Return the (x, y) coordinate for the center point of the cell that contains the specified text.  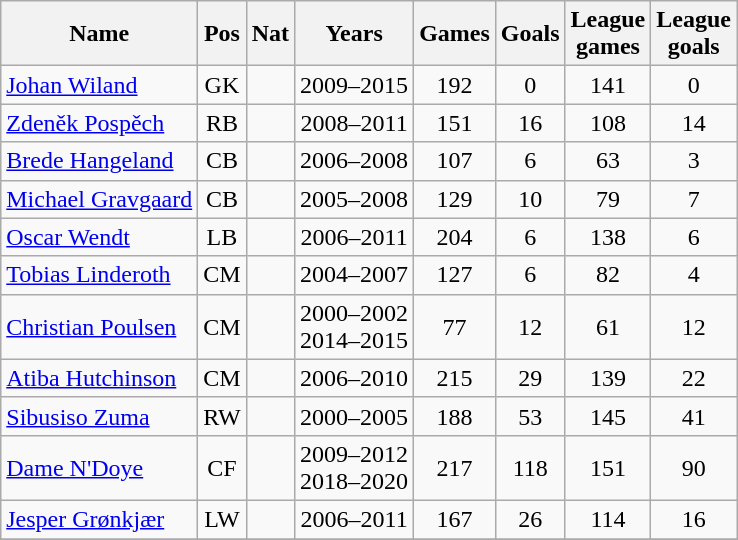
127 (455, 275)
192 (455, 85)
141 (608, 85)
Dame N'Doye (100, 468)
LB (222, 237)
138 (608, 237)
2008–2011 (354, 123)
2005–2008 (354, 199)
Atiba Hutchinson (100, 378)
53 (530, 416)
204 (455, 237)
139 (608, 378)
Zdeněk Pospěch (100, 123)
167 (455, 519)
2000–2005 (354, 416)
118 (530, 468)
22 (694, 378)
2009–20122018–2020 (354, 468)
107 (455, 161)
215 (455, 378)
77 (455, 326)
82 (608, 275)
2006–2008 (354, 161)
Jesper Grønkjær (100, 519)
29 (530, 378)
2006–2010 (354, 378)
GK (222, 85)
Goals (530, 34)
2004–2007 (354, 275)
RW (222, 416)
114 (608, 519)
RB (222, 123)
90 (694, 468)
Years (354, 34)
Christian Poulsen (100, 326)
Johan Wiland (100, 85)
3 (694, 161)
61 (608, 326)
145 (608, 416)
4 (694, 275)
2000–20022014–2015 (354, 326)
LW (222, 519)
CF (222, 468)
Sibusiso Zuma (100, 416)
26 (530, 519)
Games (455, 34)
14 (694, 123)
108 (608, 123)
7 (694, 199)
63 (608, 161)
Pos (222, 34)
129 (455, 199)
Tobias Linderoth (100, 275)
10 (530, 199)
79 (608, 199)
217 (455, 468)
Michael Gravgaard (100, 199)
Leaguegames (608, 34)
2009–2015 (354, 85)
Nat (270, 34)
41 (694, 416)
Oscar Wendt (100, 237)
188 (455, 416)
Name (100, 34)
Leaguegoals (694, 34)
Brede Hangeland (100, 161)
